From the cell containing the given text, extract its center point as (x, y) coordinate. 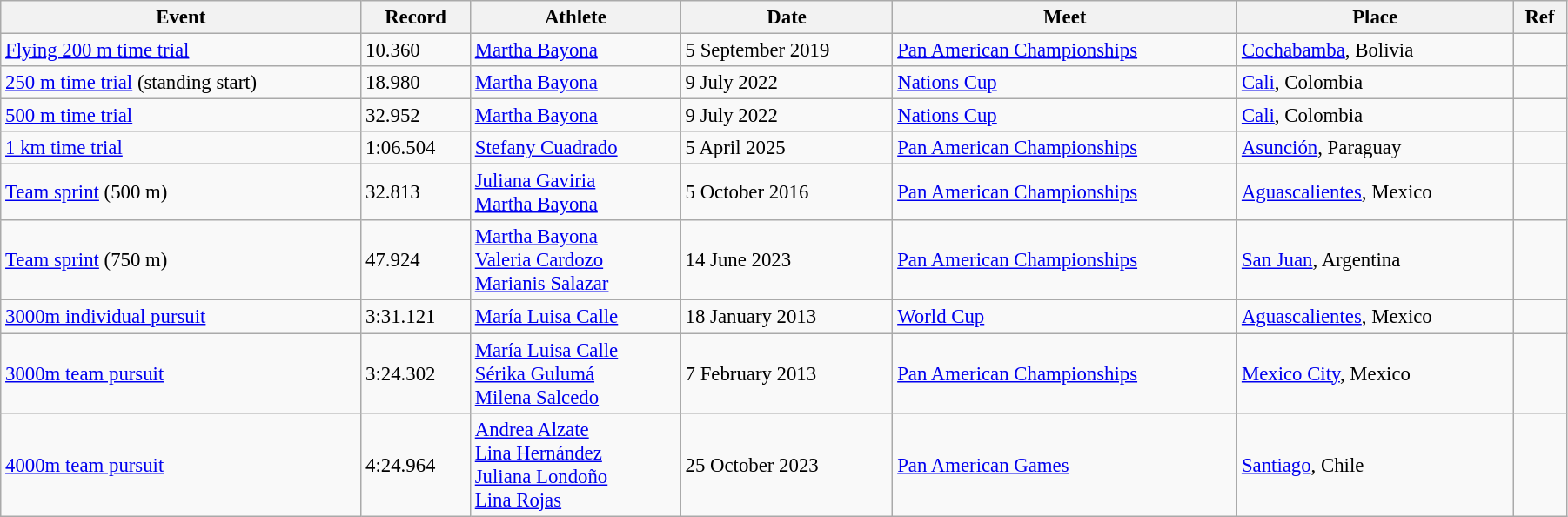
Event (181, 17)
5 October 2016 (787, 193)
250 m time trial (standing start) (181, 83)
Mexico City, Mexico (1375, 373)
Flying 200 m time trial (181, 50)
3:24.302 (416, 373)
Athlete (575, 17)
Juliana GaviriaMartha Bayona (575, 193)
3000m team pursuit (181, 373)
500 m time trial (181, 116)
18 January 2013 (787, 317)
Cochabamba, Bolivia (1375, 50)
25 October 2023 (787, 465)
5 September 2019 (787, 50)
4:24.964 (416, 465)
1:06.504 (416, 148)
Santiago, Chile (1375, 465)
María Luisa Calle (575, 317)
4000m team pursuit (181, 465)
Pan American Games (1065, 465)
World Cup (1065, 317)
Meet (1065, 17)
Asunción, Paraguay (1375, 148)
Andrea AlzateLina HernándezJuliana LondoñoLina Rojas (575, 465)
47.924 (416, 261)
32.952 (416, 116)
Team sprint (500 m) (181, 193)
7 February 2013 (787, 373)
Stefany Cuadrado (575, 148)
32.813 (416, 193)
San Juan, Argentina (1375, 261)
María Luisa CalleSérika GulumáMilena Salcedo (575, 373)
Martha BayonaValeria CardozoMarianis Salazar (575, 261)
Ref (1540, 17)
Record (416, 17)
3000m individual pursuit (181, 317)
Date (787, 17)
18.980 (416, 83)
14 June 2023 (787, 261)
1 km time trial (181, 148)
Team sprint (750 m) (181, 261)
5 April 2025 (787, 148)
10.360 (416, 50)
3:31.121 (416, 317)
Place (1375, 17)
